For the text-containing cell, return its midpoint in [x, y] coordinate format. 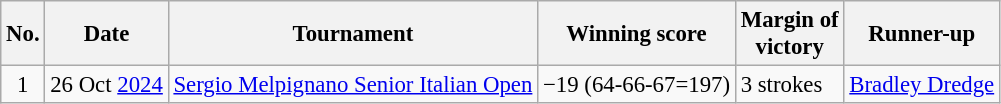
Bradley Dredge [922, 85]
No. [23, 34]
3 strokes [790, 85]
Runner-up [922, 34]
1 [23, 85]
Winning score [637, 34]
Tournament [353, 34]
Margin ofvictory [790, 34]
Sergio Melpignano Senior Italian Open [353, 85]
26 Oct 2024 [106, 85]
−19 (64-66-67=197) [637, 85]
Date [106, 34]
